Detect which cell encompasses the target text, then output its [x, y] center coordinate. 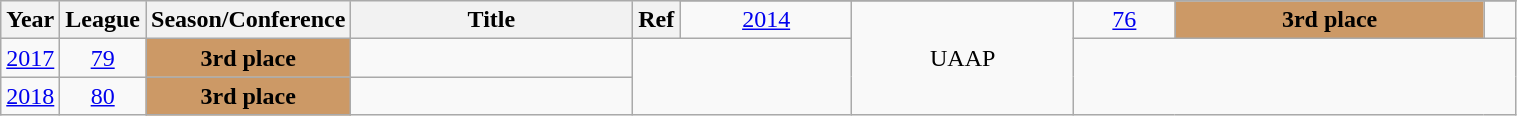
Season/Conference [248, 20]
80 [103, 96]
Year [30, 20]
Title [492, 20]
76 [1125, 20]
2014 [766, 20]
UAAP [963, 58]
79 [103, 58]
2018 [30, 96]
2017 [30, 58]
League [103, 20]
Ref [656, 20]
